Determine the (x, y) coordinate at the center of the cell enclosing the given text.  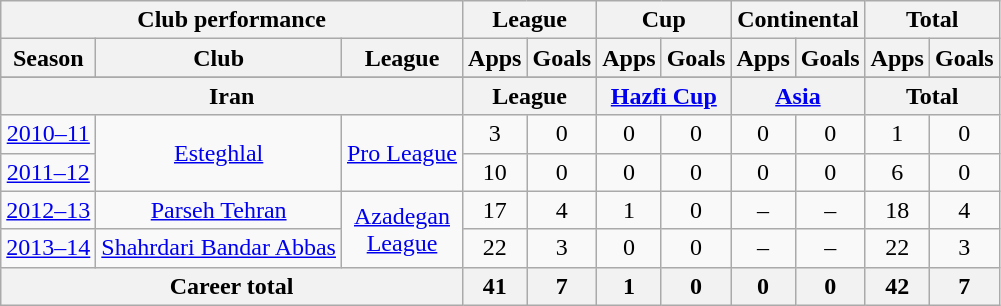
17 (495, 210)
Hazfi Cup (664, 96)
Career total (232, 286)
Continental (798, 20)
Parseh Tehran (219, 210)
2012–13 (48, 210)
6 (897, 172)
41 (495, 286)
Cup (664, 20)
2013–14 (48, 248)
2011–12 (48, 172)
AzadeganLeague (402, 229)
Esteghlal (219, 153)
42 (897, 286)
Iran (232, 96)
Season (48, 58)
Pro League (402, 153)
Asia (798, 96)
2010–11 (48, 134)
Club performance (232, 20)
Shahrdari Bandar Abbas (219, 248)
18 (897, 210)
10 (495, 172)
Club (219, 58)
